Identify which cell holds the provided text, then report its [x, y] central coordinate. 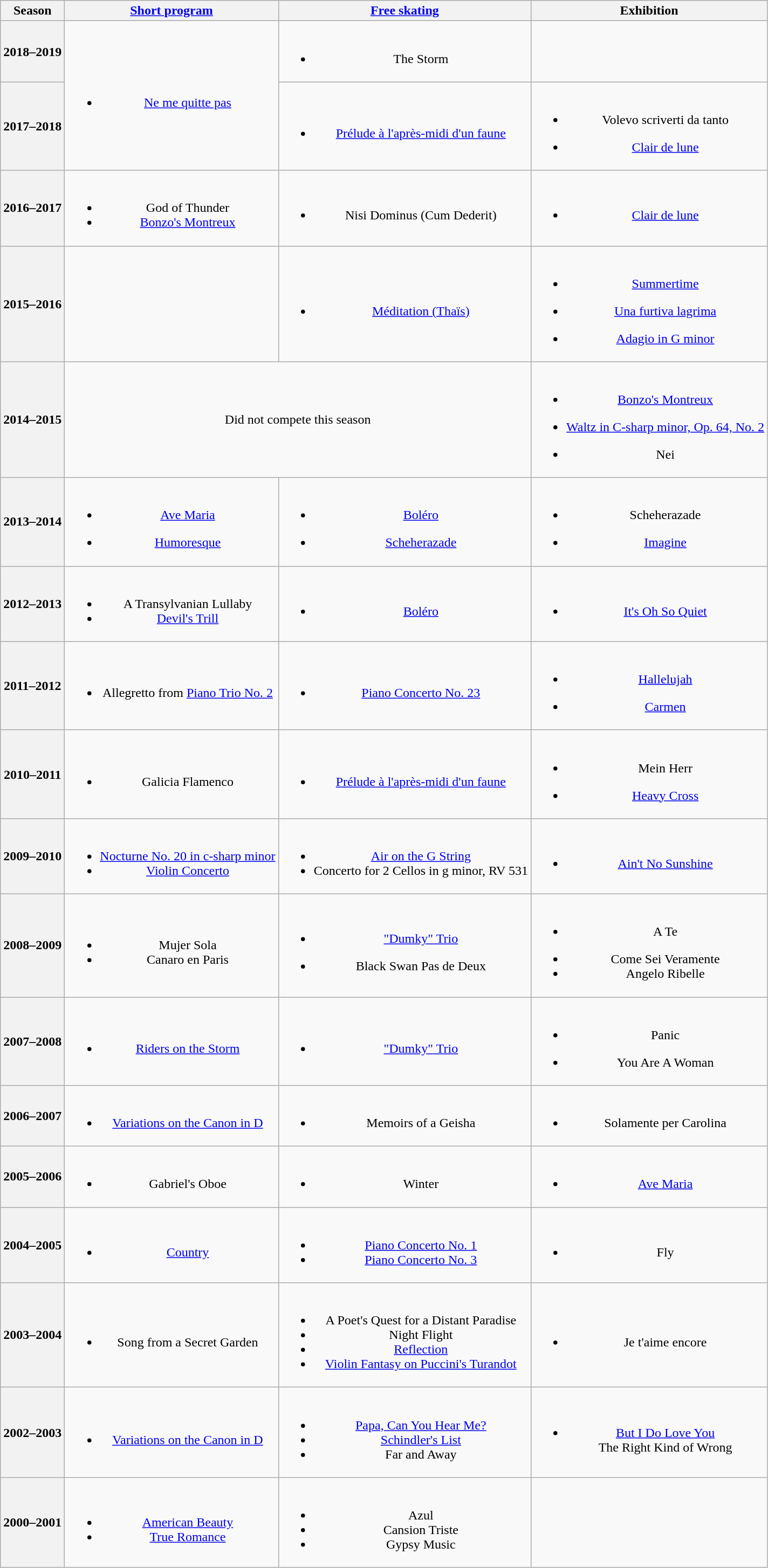
It's Oh So Quiet [649, 604]
Memoirs of a Geisha [404, 1116]
Azul Cansion Triste Gypsy Music [404, 1522]
Ave Maria [649, 1177]
Méditation (Thaïs) [404, 304]
Bonzo's Montreux Waltz in C-sharp minor, Op. 64, No. 2 Nei [649, 419]
Ave Maria Humoresque [172, 522]
2000–2001 [32, 1522]
Boléro [404, 604]
Piano Concerto No. 23 [404, 686]
Gabriel's Oboe [172, 1177]
Panic You Are A Woman [649, 1041]
Song from a Secret Garden [172, 1335]
Je t'aime encore [649, 1335]
Country [172, 1245]
2013–2014 [32, 522]
Mujer SolaCanaro en Paris [172, 945]
Season [32, 11]
But I Do Love You The Right Kind of Wrong [649, 1433]
2006–2007 [32, 1116]
Galicia Flamenco [172, 774]
God of Thunder Bonzo's Montreux [172, 208]
Air on the G String Concerto for 2 Cellos in g minor, RV 531 [404, 856]
Volevo scriverti da tanto Clair de lune [649, 126]
Scheherazade Imagine [649, 522]
"Dumky" Trio [404, 1041]
Nisi Dominus (Cum Dederit) [404, 208]
2011–2012 [32, 686]
Ne me quitte pas [172, 96]
Fly [649, 1245]
The Storm [404, 52]
2003–2004 [32, 1335]
A Poet's Quest for a Distant ParadiseNight FlightReflectionViolin Fantasy on Puccini's Turandot [404, 1335]
A Transylvanian Lullaby Devil's Trill [172, 604]
Papa, Can You Hear Me?Schindler's ListFar and Away [404, 1433]
Free skating [404, 11]
2014–2015 [32, 419]
2002–2003 [32, 1433]
A Te Come Sei VeramenteAngelo Ribelle [649, 945]
Did not compete this season [298, 419]
2015–2016 [32, 304]
2008–2009 [32, 945]
"Dumky" Trio Black Swan Pas de Deux [404, 945]
Piano Concerto No. 1Piano Concerto No. 3 [404, 1245]
Summertime Una furtiva lagrima Adagio in G minor [649, 304]
2005–2006 [32, 1177]
2012–2013 [32, 604]
2004–2005 [32, 1245]
2010–2011 [32, 774]
Nocturne No. 20 in c-sharp minor Violin Concerto [172, 856]
2017–2018 [32, 126]
Hallelujah Carmen [649, 686]
American Beauty True Romance [172, 1522]
Solamente per Carolina [649, 1116]
Ain't No Sunshine [649, 856]
Exhibition [649, 11]
Allegretto from Piano Trio No. 2 [172, 686]
Short program [172, 11]
Riders on the Storm [172, 1041]
Winter [404, 1177]
2007–2008 [32, 1041]
2018–2019 [32, 52]
Boléro Scheherazade [404, 522]
Mein Herr Heavy Cross [649, 774]
2009–2010 [32, 856]
Clair de lune [649, 208]
2016–2017 [32, 208]
